Pinpoint the cell where the given text exists, returning its [x, y] midpoint coordinate. 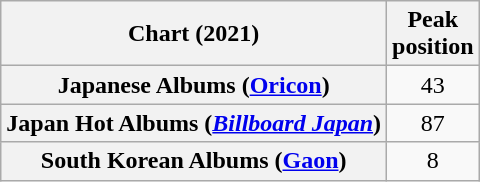
South Korean Albums (Gaon) [194, 161]
Chart (2021) [194, 34]
8 [433, 161]
Japan Hot Albums (Billboard Japan) [194, 123]
43 [433, 85]
Peakposition [433, 34]
Japanese Albums (Oricon) [194, 85]
87 [433, 123]
